Output the (X, Y) coordinate of the center of the cell containing the given text.  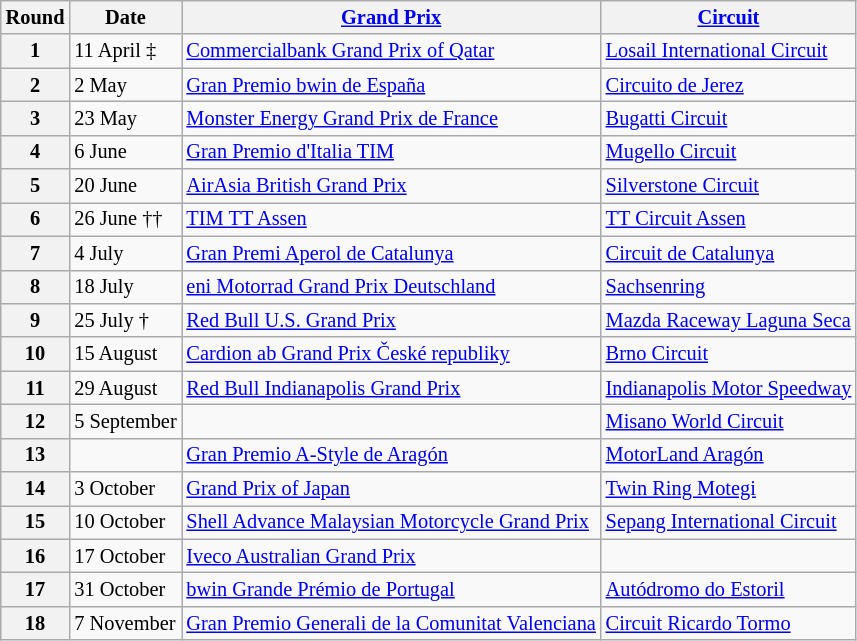
4 (36, 152)
Mugello Circuit (728, 152)
Circuito de Jerez (728, 85)
4 July (125, 253)
10 October (125, 522)
12 (36, 421)
15 August (125, 354)
29 August (125, 388)
Gran Premio A-Style de Aragón (392, 455)
14 (36, 489)
31 October (125, 589)
Brno Circuit (728, 354)
2 May (125, 85)
Round (36, 17)
AirAsia British Grand Prix (392, 186)
20 June (125, 186)
Twin Ring Motegi (728, 489)
Sepang International Circuit (728, 522)
Monster Energy Grand Prix de France (392, 118)
Indianapolis Motor Speedway (728, 388)
Red Bull Indianapolis Grand Prix (392, 388)
18 (36, 623)
MotorLand Aragón (728, 455)
3 (36, 118)
5 September (125, 421)
Date (125, 17)
Commercialbank Grand Prix of Qatar (392, 51)
Silverstone Circuit (728, 186)
16 (36, 556)
Autódromo do Estoril (728, 589)
Bugatti Circuit (728, 118)
Gran Premio d'Italia TIM (392, 152)
bwin Grande Prémio de Portugal (392, 589)
TT Circuit Assen (728, 219)
23 May (125, 118)
8 (36, 287)
Circuit (728, 17)
6 (36, 219)
TIM TT Assen (392, 219)
7 November (125, 623)
11 April ‡ (125, 51)
Grand Prix of Japan (392, 489)
Sachsenring (728, 287)
Gran Premio Generali de la Comunitat Valenciana (392, 623)
Gran Premi Aperol de Catalunya (392, 253)
25 July † (125, 320)
Losail International Circuit (728, 51)
5 (36, 186)
6 June (125, 152)
Circuit Ricardo Tormo (728, 623)
9 (36, 320)
Shell Advance Malaysian Motorcycle Grand Prix (392, 522)
7 (36, 253)
Iveco Australian Grand Prix (392, 556)
17 October (125, 556)
2 (36, 85)
Red Bull U.S. Grand Prix (392, 320)
1 (36, 51)
Misano World Circuit (728, 421)
18 July (125, 287)
3 October (125, 489)
10 (36, 354)
Cardion ab Grand Prix České republiky (392, 354)
15 (36, 522)
17 (36, 589)
26 June †† (125, 219)
13 (36, 455)
Grand Prix (392, 17)
11 (36, 388)
eni Motorrad Grand Prix Deutschland (392, 287)
Mazda Raceway Laguna Seca (728, 320)
Circuit de Catalunya (728, 253)
Gran Premio bwin de España (392, 85)
